Determine the (x, y) coordinate at the center of the cell enclosing the given text.  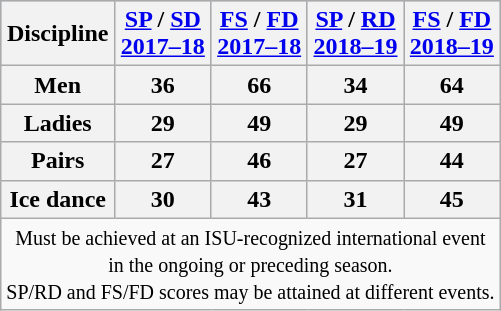
66 (259, 85)
Ladies (58, 123)
Men (58, 85)
45 (452, 199)
46 (259, 161)
SP / SD2017–18 (163, 34)
44 (452, 161)
30 (163, 199)
FS / FD2017–18 (259, 34)
FS / FD2018–19 (452, 34)
Pairs (58, 161)
SP / RD2018–19 (355, 34)
Ice dance (58, 199)
Discipline (58, 34)
36 (163, 85)
64 (452, 85)
34 (355, 85)
43 (259, 199)
31 (355, 199)
